Extract the [X, Y] coordinate from the center of the cell holding the provided text.  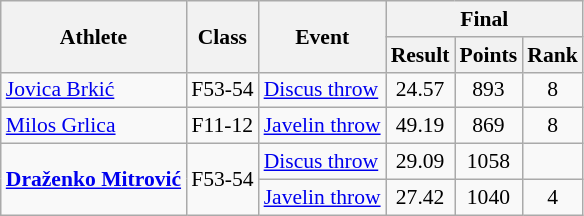
869 [489, 126]
1058 [489, 162]
Jovica Brkić [94, 90]
F11-12 [222, 126]
Milos Grlica [94, 126]
Result [420, 55]
893 [489, 90]
Draženko Mitrović [94, 180]
1040 [489, 197]
Final [484, 19]
24.57 [420, 90]
4 [552, 197]
29.09 [420, 162]
Points [489, 55]
Athlete [94, 36]
49.19 [420, 126]
Class [222, 36]
Rank [552, 55]
27.42 [420, 197]
Event [322, 36]
